Determine the (x, y) coordinate at the center of the cell enclosing the given text.  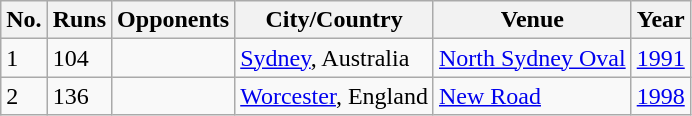
Sydney, Australia (334, 58)
2 (24, 96)
Opponents (174, 20)
Worcester, England (334, 96)
No. (24, 20)
Venue (532, 20)
104 (79, 58)
City/Country (334, 20)
136 (79, 96)
1991 (660, 58)
1 (24, 58)
Runs (79, 20)
1998 (660, 96)
North Sydney Oval (532, 58)
Year (660, 20)
New Road (532, 96)
